Search for the cell housing the specified text and yield its [X, Y] center coordinate. 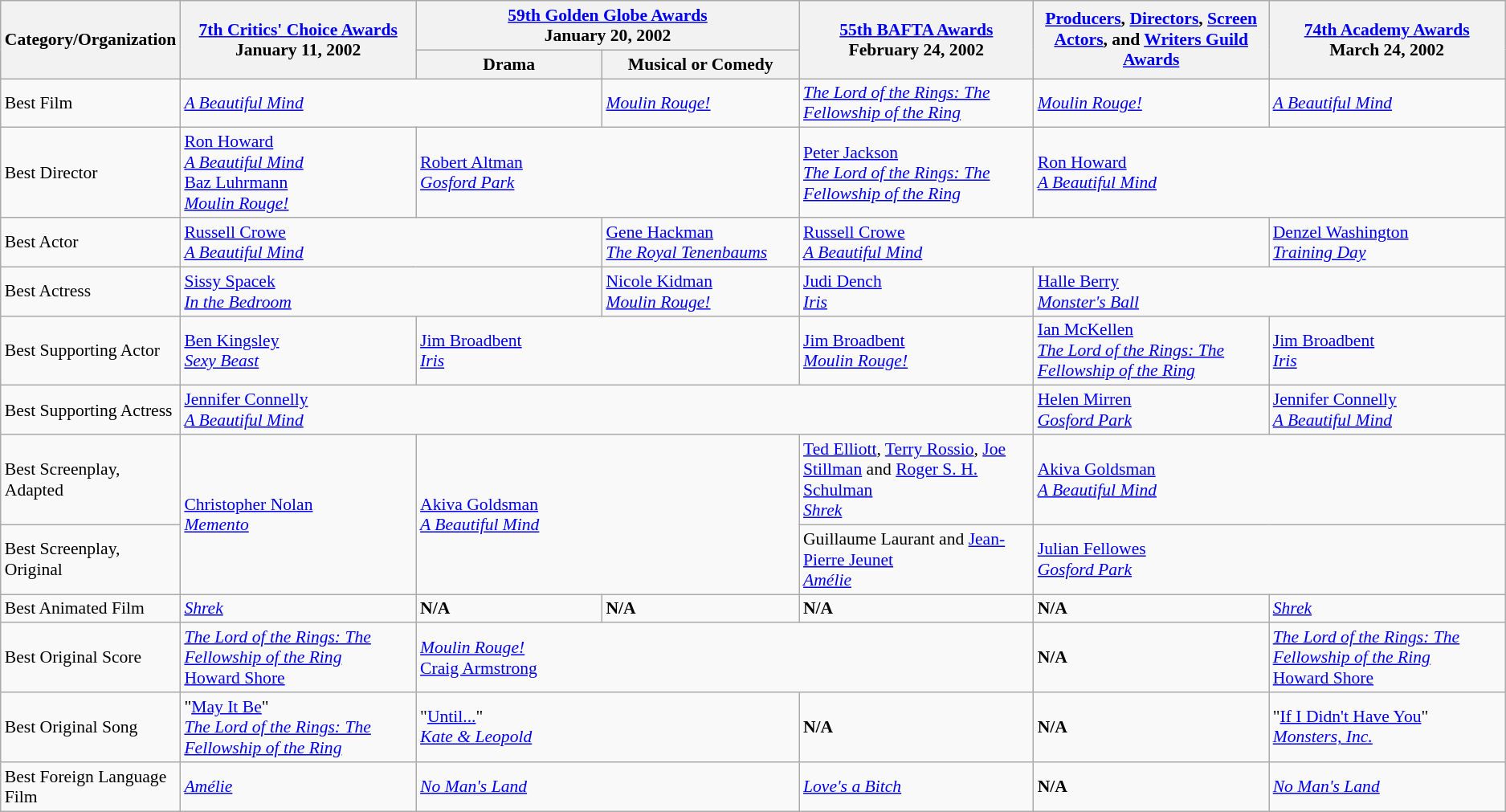
Best Original Song [91, 728]
59th Golden Globe AwardsJanuary 20, 2002 [607, 26]
74th Academy Awards March 24, 2002 [1387, 40]
55th BAFTA AwardsFebruary 24, 2002 [916, 40]
Producers, Directors, Screen Actors, and Writers Guild Awards [1152, 40]
Moulin Rouge!Craig Armstrong [724, 659]
"Until..."Kate & Leopold [607, 728]
Best Actor [91, 243]
Julian FellowesGosford Park [1269, 559]
Best Supporting Actor [91, 350]
"If I Didn't Have You"Monsters, Inc. [1387, 728]
Best Actress [91, 291]
The Lord of the Rings: The Fellowship of the Ring [916, 103]
"May It Be"The Lord of the Rings: The Fellowship of the Ring [298, 728]
Best Director [91, 173]
Best Film [91, 103]
Jim BroadbentMoulin Rouge! [916, 350]
Judi DenchIris [916, 291]
Gene HackmanThe Royal Tenenbaums [700, 243]
Amélie [298, 787]
Musical or Comedy [700, 64]
Nicole KidmanMoulin Rouge! [700, 291]
Best Supporting Actress [91, 410]
Christopher NolanMemento [298, 514]
Denzel WashingtonTraining Day [1387, 243]
Best Animated Film [91, 609]
7th Critics' Choice Awards January 11, 2002 [298, 40]
Guillaume Laurant and Jean-Pierre JeunetAmélie [916, 559]
Robert AltmanGosford Park [607, 173]
Ron HowardA Beautiful Mind [1269, 173]
Peter JacksonThe Lord of the Rings: The Fellowship of the Ring [916, 173]
Ron HowardA Beautiful MindBaz LuhrmannMoulin Rouge! [298, 173]
Best Screenplay, Adapted [91, 479]
Best Foreign Language Film [91, 787]
Ian McKellenThe Lord of the Rings: The Fellowship of the Ring [1152, 350]
Best Original Score [91, 659]
Ted Elliott, Terry Rossio, Joe Stillman and Roger S. H. SchulmanShrek [916, 479]
Halle BerryMonster's Ball [1269, 291]
Sissy SpacekIn the Bedroom [390, 291]
Love's a Bitch [916, 787]
Helen MirrenGosford Park [1152, 410]
Ben KingsleySexy Beast [298, 350]
Best Screenplay, Original [91, 559]
Drama [509, 64]
Category/Organization [91, 40]
